Determine the (x, y) coordinate at the center of the cell enclosing the given text.  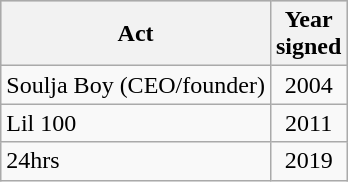
Year signed (308, 34)
Soulja Boy (CEO/founder) (136, 85)
2011 (308, 123)
2004 (308, 85)
2019 (308, 161)
Lil 100 (136, 123)
Act (136, 34)
24hrs (136, 161)
